For the text-containing cell, return its midpoint in [x, y] coordinate format. 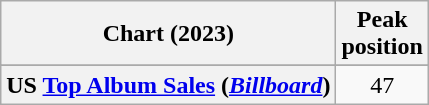
Chart (2023) [168, 34]
47 [382, 85]
US Top Album Sales (Billboard) [168, 85]
Peakposition [382, 34]
